Return (x, y) of the center of cell containing provided text 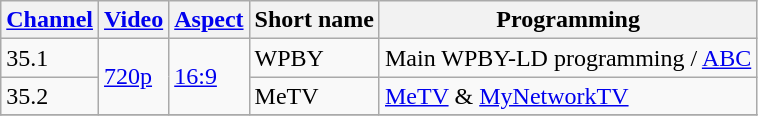
Programming (568, 20)
WPBY (314, 58)
35.1 (50, 58)
Aspect (209, 20)
720p (134, 77)
Main WPBY-LD programming / ABC (568, 58)
16:9 (209, 77)
MeTV (314, 96)
MeTV & MyNetworkTV (568, 96)
Short name (314, 20)
Channel (50, 20)
35.2 (50, 96)
Video (134, 20)
